Capture the cell that displays the provided text and extract its (x, y) central coordinate. 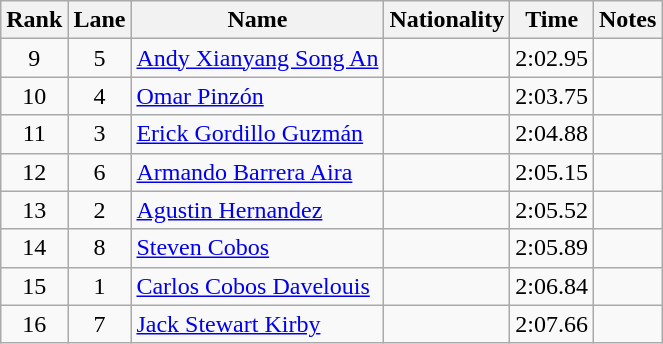
2:04.88 (552, 134)
14 (34, 248)
16 (34, 324)
1 (100, 286)
2 (100, 210)
Name (258, 20)
Time (552, 20)
Omar Pinzón (258, 96)
15 (34, 286)
4 (100, 96)
8 (100, 248)
Agustin Hernandez (258, 210)
Andy Xianyang Song An (258, 58)
Rank (34, 20)
9 (34, 58)
2:05.89 (552, 248)
5 (100, 58)
2:06.84 (552, 286)
11 (34, 134)
6 (100, 172)
2:07.66 (552, 324)
2:02.95 (552, 58)
Steven Cobos (258, 248)
Erick Gordillo Guzmán (258, 134)
Carlos Cobos Davelouis (258, 286)
3 (100, 134)
10 (34, 96)
Nationality (447, 20)
12 (34, 172)
Lane (100, 20)
2:05.15 (552, 172)
7 (100, 324)
13 (34, 210)
Notes (627, 20)
2:05.52 (552, 210)
Armando Barrera Aira (258, 172)
2:03.75 (552, 96)
Jack Stewart Kirby (258, 324)
